Search for the cell housing the specified text and yield its [X, Y] center coordinate. 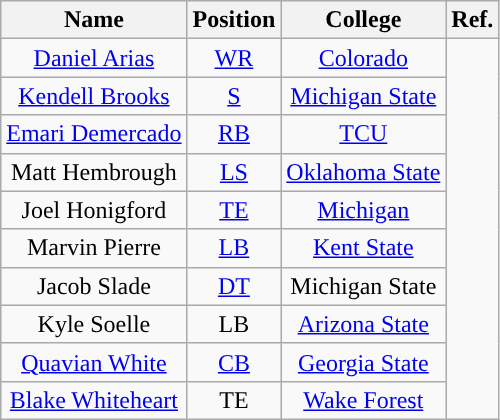
Colorado [364, 58]
RB [234, 134]
TCU [364, 134]
Daniel Arias [94, 58]
Wake Forest [364, 400]
Name [94, 20]
S [234, 96]
Kent State [364, 248]
Ref. [472, 20]
WR [234, 58]
Kyle Soelle [94, 324]
Position [234, 20]
Georgia State [364, 362]
Matt Hembrough [94, 172]
Quavian White [94, 362]
LS [234, 172]
Marvin Pierre [94, 248]
College [364, 20]
Emari Demercado [94, 134]
Arizona State [364, 324]
CB [234, 362]
Joel Honigford [94, 210]
Michigan [364, 210]
Blake Whiteheart [94, 400]
DT [234, 286]
Oklahoma State [364, 172]
Kendell Brooks [94, 96]
Jacob Slade [94, 286]
